Find where the given text appears and provide that cell's center as (x, y) coordinate. 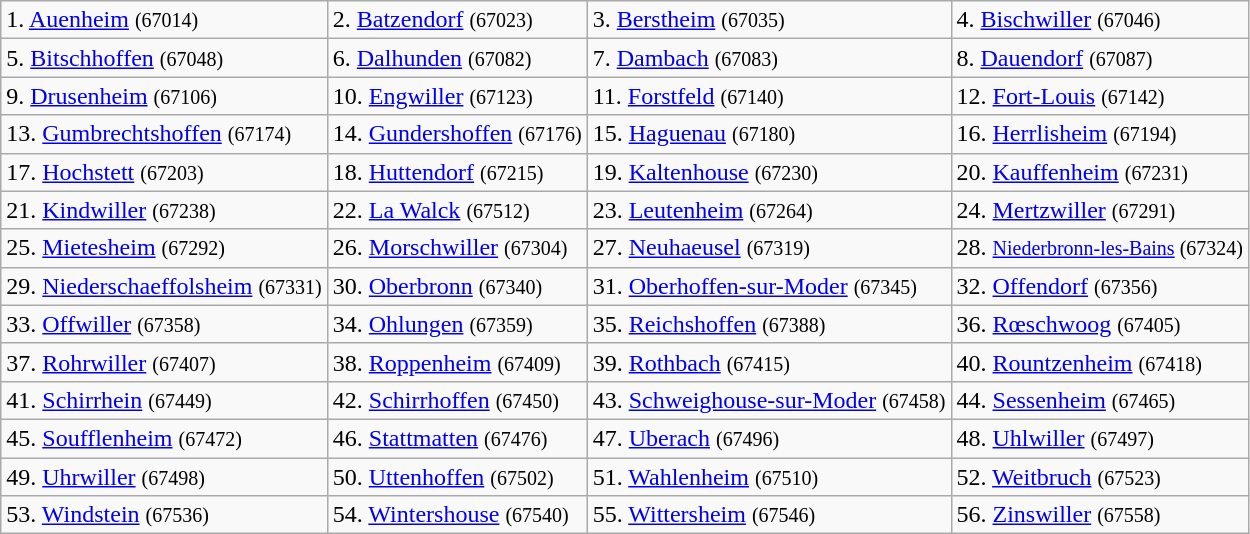
48. Uhlwiller (67497) (1100, 438)
40. Rountzenheim (67418) (1100, 362)
35. Reichshoffen (67388) (769, 324)
47. Uberach (67496) (769, 438)
34. Ohlungen (67359) (457, 324)
51. Wahlenheim (67510) (769, 477)
16. Herrlisheim (67194) (1100, 134)
41. Schirrhein (67449) (164, 400)
27. Neuhaeusel (67319) (769, 248)
38. Roppenheim (67409) (457, 362)
32. Offendorf (67356) (1100, 286)
36. Rœschwoog (67405) (1100, 324)
21. Kindwiller (67238) (164, 210)
37. Rohrwiller (67407) (164, 362)
44. Sessenheim (67465) (1100, 400)
1. Auenheim (67014) (164, 20)
14. Gundershoffen (67176) (457, 134)
28. Niederbronn-les-Bains (67324) (1100, 248)
2. Batzendorf (67023) (457, 20)
11. Forstfeld (67140) (769, 96)
46. Stattmatten (67476) (457, 438)
20. Kauffenheim (67231) (1100, 172)
30. Oberbronn (67340) (457, 286)
4. Bischwiller (67046) (1100, 20)
25. Mietesheim (67292) (164, 248)
26. Morschwiller (67304) (457, 248)
5. Bitschhoffen (67048) (164, 58)
6. Dalhunden (67082) (457, 58)
55. Wittersheim (67546) (769, 515)
12. Fort-Louis (67142) (1100, 96)
54. Wintershouse (67540) (457, 515)
7. Dambach (67083) (769, 58)
45. Soufflenheim (67472) (164, 438)
31. Oberhoffen-sur-Moder (67345) (769, 286)
33. Offwiller (67358) (164, 324)
39. Rothbach (67415) (769, 362)
15. Haguenau (67180) (769, 134)
50. Uttenhoffen (67502) (457, 477)
8. Dauendorf (67087) (1100, 58)
13. Gumbrechtshoffen (67174) (164, 134)
53. Windstein (67536) (164, 515)
18. Huttendorf (67215) (457, 172)
22. La Walck (67512) (457, 210)
49. Uhrwiller (67498) (164, 477)
43. Schweighouse-sur-Moder (67458) (769, 400)
56. Zinswiller (67558) (1100, 515)
19. Kaltenhouse (67230) (769, 172)
23. Leutenheim (67264) (769, 210)
17. Hochstett (67203) (164, 172)
3. Berstheim (67035) (769, 20)
52. Weitbruch (67523) (1100, 477)
24. Mertzwiller (67291) (1100, 210)
42. Schirrhoffen (67450) (457, 400)
29. Niederschaeffolsheim (67331) (164, 286)
9. Drusenheim (67106) (164, 96)
10. Engwiller (67123) (457, 96)
